Output the [X, Y] coordinate of the center of the cell containing the given text.  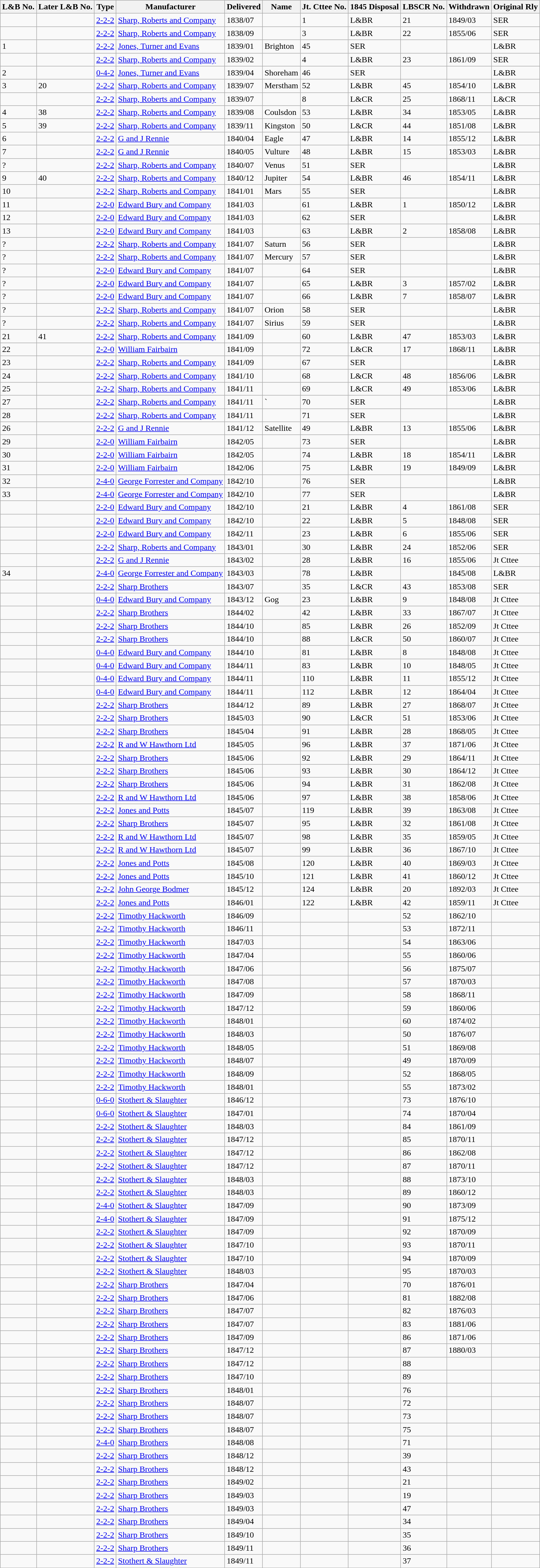
119 [324, 810]
1860/07 [469, 639]
14 [424, 138]
65 [324, 283]
Venus [281, 165]
1841/01 [244, 191]
1853/05 [469, 112]
1875/07 [469, 968]
1842/06 [244, 468]
1876/01 [469, 1285]
Orion [281, 310]
121 [324, 876]
1839/11 [244, 125]
1843/02 [244, 560]
62 [324, 218]
Brighton [281, 46]
1843/03 [244, 573]
1840/04 [244, 138]
1848/09 [244, 1074]
17 [424, 349]
1845/03 [244, 718]
1870/04 [469, 1113]
44 [424, 125]
1845/12 [244, 889]
1839/02 [244, 60]
1873/02 [469, 1087]
Later L&B No. [65, 7]
1838/07 [244, 20]
1849/09 [469, 468]
1845/05 [244, 744]
15 [424, 152]
99 [324, 850]
Mars [281, 191]
` [281, 402]
1840/12 [244, 178]
1857/02 [469, 283]
1867/10 [469, 850]
Gog [281, 600]
1849/04 [244, 1522]
1859/11 [469, 903]
1864/04 [469, 692]
1839/04 [244, 73]
1852/09 [469, 626]
Jupiter [281, 178]
66 [324, 297]
1864/11 [469, 758]
0-4-2 [105, 73]
1851/08 [469, 125]
Name [281, 7]
1880/03 [469, 1350]
1863/06 [469, 942]
124 [324, 889]
LBSCR No. [424, 7]
Delivered [244, 7]
1873/10 [469, 1179]
18 [424, 455]
1853/08 [469, 587]
1882/08 [469, 1298]
1875/12 [469, 1218]
98 [324, 837]
1867/07 [469, 613]
Shoreham [281, 73]
1863/08 [469, 810]
1850/12 [469, 205]
Original Rly [516, 7]
1873/09 [469, 1205]
1847/03 [244, 942]
1839/08 [244, 112]
1854/10 [469, 86]
1845 Disposal [375, 7]
69 [324, 389]
96 [324, 744]
112 [324, 692]
1868/07 [469, 705]
122 [324, 903]
120 [324, 863]
1847/01 [244, 1113]
68 [324, 375]
1872/11 [469, 929]
1859/05 [469, 837]
1840/07 [244, 165]
1843/07 [244, 587]
1852/06 [469, 547]
1840/05 [244, 152]
84 [424, 1126]
1841/12 [244, 428]
Coulsdon [281, 112]
1856/06 [469, 375]
1843/12 [244, 600]
Manufacturer [170, 7]
1858/08 [469, 231]
John George Bodmer [170, 889]
1844/12 [244, 705]
Satellite [281, 428]
110 [324, 679]
1841/10 [244, 375]
Sirius [281, 323]
Type [105, 7]
1843/01 [244, 547]
Kingston [281, 125]
1849/02 [244, 1482]
L&B No. [18, 7]
16 [424, 560]
1892/03 [469, 889]
1862/10 [469, 916]
1845/04 [244, 731]
1858/06 [469, 797]
Jt. Cttee No. [324, 7]
Vulture [281, 152]
1847/08 [244, 981]
Merstham [281, 86]
1838/09 [244, 33]
1849/10 [244, 1535]
97 [324, 797]
82 [424, 1311]
Mercury [281, 257]
1869/03 [469, 863]
64 [324, 270]
1876/03 [469, 1311]
77 [324, 494]
78 [324, 573]
1869/08 [469, 1048]
Saturn [281, 244]
1876/07 [469, 1034]
1881/06 [469, 1324]
1845/10 [244, 876]
67 [324, 362]
1846/01 [244, 903]
1876/10 [469, 1100]
1846/11 [244, 929]
1846/12 [244, 1100]
1844/02 [244, 613]
1858/07 [469, 297]
63 [324, 231]
1874/02 [469, 1021]
Eagle [281, 138]
1839/01 [244, 46]
1842/11 [244, 534]
Withdrawn [469, 7]
1864/12 [469, 771]
61 [324, 205]
1846/09 [244, 916]
